Scan for the cell matching the given text and deliver its [x, y] coordinate at center. 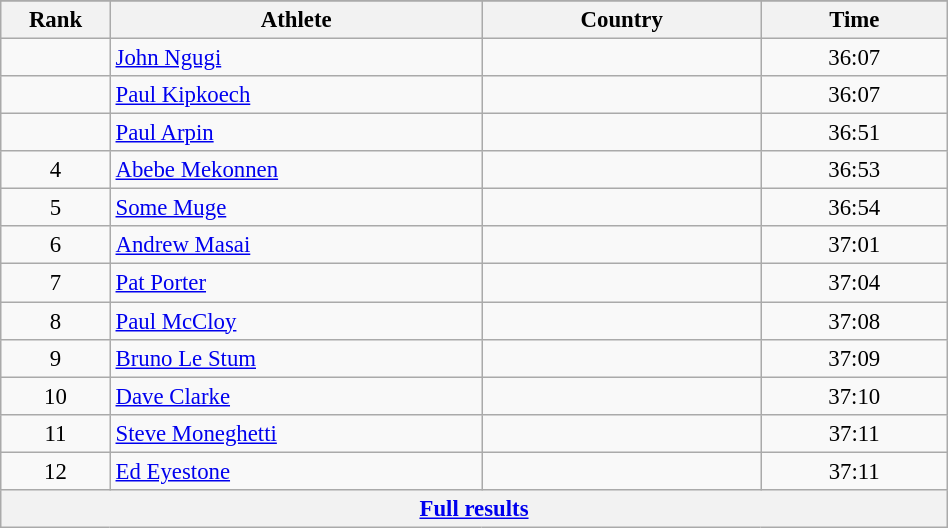
Dave Clarke [296, 396]
Paul McCloy [296, 321]
Steve Moneghetti [296, 433]
Full results [474, 509]
Bruno Le Stum [296, 358]
7 [56, 283]
36:54 [854, 208]
Time [854, 20]
37:04 [854, 283]
Ed Eyestone [296, 471]
9 [56, 358]
5 [56, 208]
Some Muge [296, 208]
Paul Arpin [296, 133]
36:51 [854, 133]
Country [622, 20]
Rank [56, 20]
11 [56, 433]
4 [56, 170]
Pat Porter [296, 283]
36:53 [854, 170]
6 [56, 245]
Andrew Masai [296, 245]
37:09 [854, 358]
10 [56, 396]
Athlete [296, 20]
John Ngugi [296, 58]
Abebe Mekonnen [296, 170]
12 [56, 471]
37:10 [854, 396]
37:08 [854, 321]
Paul Kipkoech [296, 95]
37:01 [854, 245]
8 [56, 321]
